Find where the given text appears and provide that cell's center as [X, Y] coordinate. 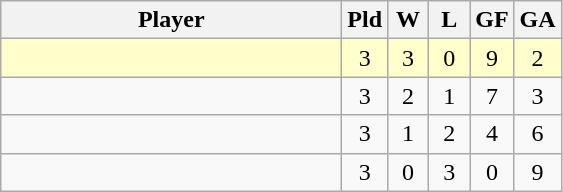
W [408, 20]
Player [172, 20]
4 [492, 134]
L [450, 20]
6 [538, 134]
GA [538, 20]
GF [492, 20]
7 [492, 96]
Pld [365, 20]
